Find where the given text appears and provide that cell's center as [x, y] coordinate. 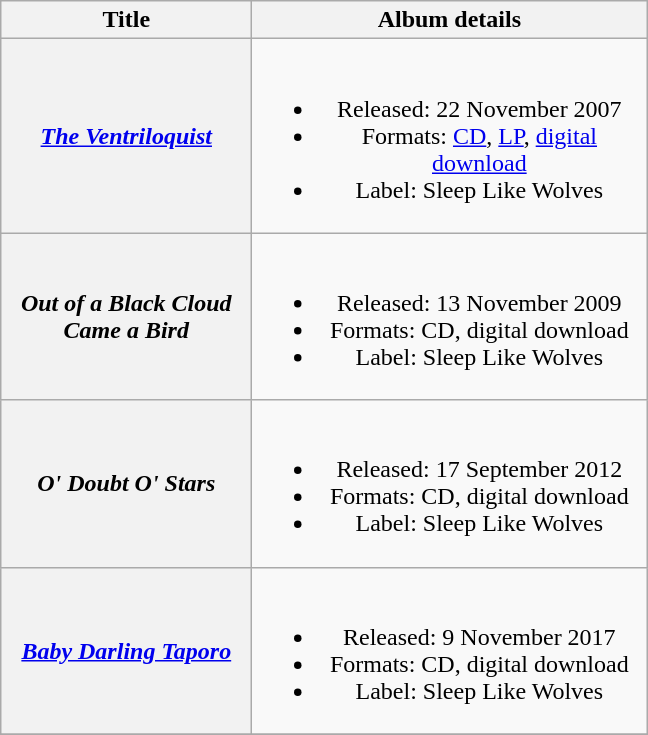
O' Doubt O' Stars [126, 484]
Released: 13 November 2009Formats: CD, digital downloadLabel: Sleep Like Wolves [450, 316]
Released: 17 September 2012Formats: CD, digital downloadLabel: Sleep Like Wolves [450, 484]
Baby Darling Taporo [126, 650]
Released: 9 November 2017Formats: CD, digital downloadLabel: Sleep Like Wolves [450, 650]
Out of a Black Cloud Came a Bird [126, 316]
Title [126, 20]
The Ventriloquist [126, 136]
Released: 22 November 2007Formats: CD, LP, digital downloadLabel: Sleep Like Wolves [450, 136]
Album details [450, 20]
